Capture the cell that displays the provided text and extract its [X, Y] central coordinate. 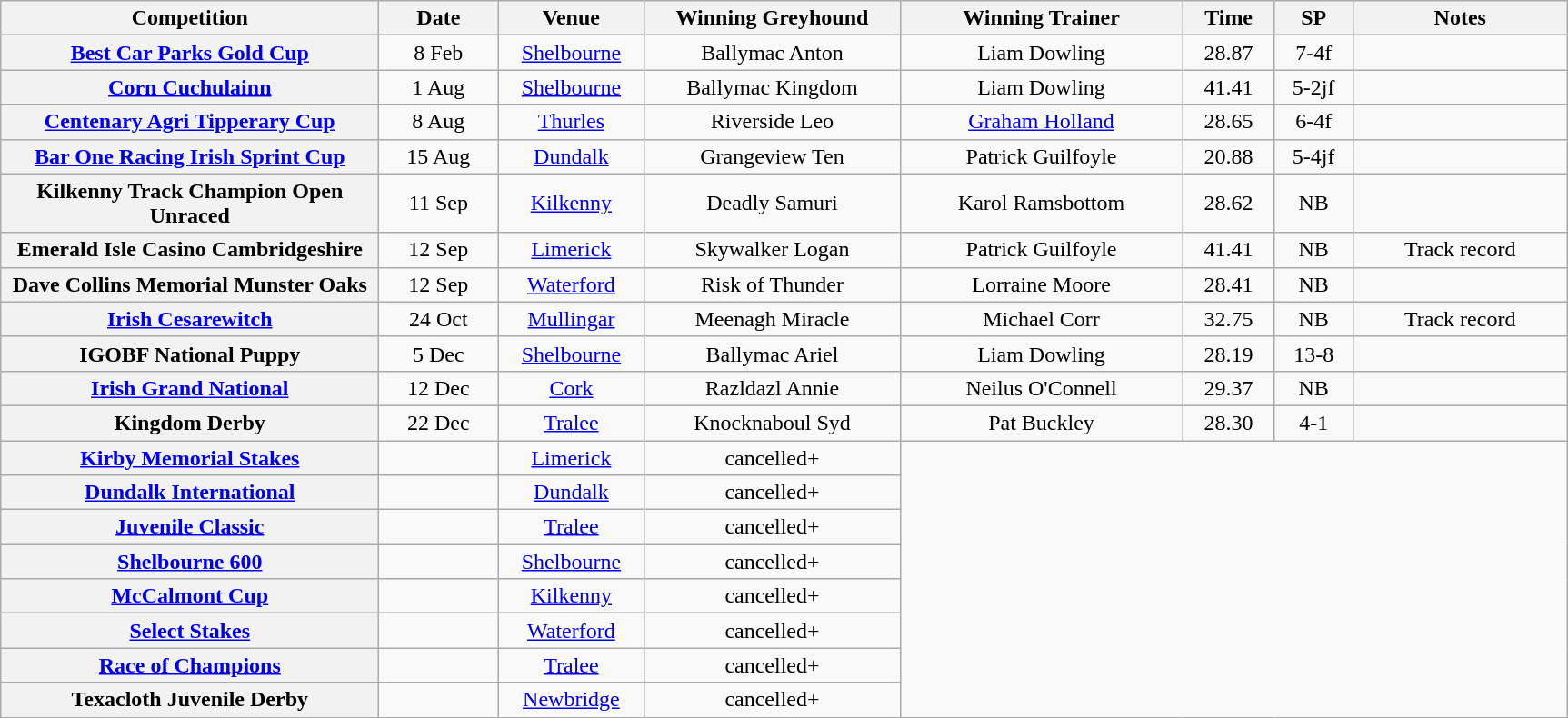
Riverside Leo [773, 122]
Venue [571, 18]
Winning Greyhound [773, 18]
Race of Champions [190, 665]
Ballymac Anton [773, 53]
1 Aug [438, 87]
5 Dec [438, 354]
5-4jf [1313, 156]
5-2jf [1313, 87]
Time [1229, 18]
Kilkenny Track Champion Open Unraced [190, 204]
28.19 [1229, 354]
Corn Cuchulainn [190, 87]
Cork [571, 388]
Best Car Parks Gold Cup [190, 53]
11 Sep [438, 204]
Kingdom Derby [190, 423]
28.87 [1229, 53]
15 Aug [438, 156]
Michael Corr [1042, 319]
Kirby Memorial Stakes [190, 457]
Ballymac Ariel [773, 354]
Neilus O'Connell [1042, 388]
Lorraine Moore [1042, 284]
Dave Collins Memorial Munster Oaks [190, 284]
22 Dec [438, 423]
Grangeview Ten [773, 156]
12 Dec [438, 388]
32.75 [1229, 319]
Risk of Thunder [773, 284]
8 Feb [438, 53]
Bar One Racing Irish Sprint Cup [190, 156]
Dundalk International [190, 493]
Newbridge [571, 700]
Notes [1460, 18]
Thurles [571, 122]
Texacloth Juvenile Derby [190, 700]
Deadly Samuri [773, 204]
8 Aug [438, 122]
Winning Trainer [1042, 18]
Emerald Isle Casino Cambridgeshire [190, 250]
24 Oct [438, 319]
IGOBF National Puppy [190, 354]
Karol Ramsbottom [1042, 204]
SP [1313, 18]
Shelbourne 600 [190, 562]
Mullingar [571, 319]
Juvenile Classic [190, 527]
28.41 [1229, 284]
Date [438, 18]
Ballymac Kingdom [773, 87]
28.62 [1229, 204]
7-4f [1313, 53]
Skywalker Logan [773, 250]
20.88 [1229, 156]
Razldazl Annie [773, 388]
Irish Grand National [190, 388]
Knocknaboul Syd [773, 423]
Meenagh Miracle [773, 319]
4-1 [1313, 423]
Irish Cesarewitch [190, 319]
Select Stakes [190, 631]
Competition [190, 18]
McCalmont Cup [190, 596]
13-8 [1313, 354]
6-4f [1313, 122]
Graham Holland [1042, 122]
Centenary Agri Tipperary Cup [190, 122]
28.65 [1229, 122]
29.37 [1229, 388]
28.30 [1229, 423]
Pat Buckley [1042, 423]
